For the text-containing cell, return its midpoint in [x, y] coordinate format. 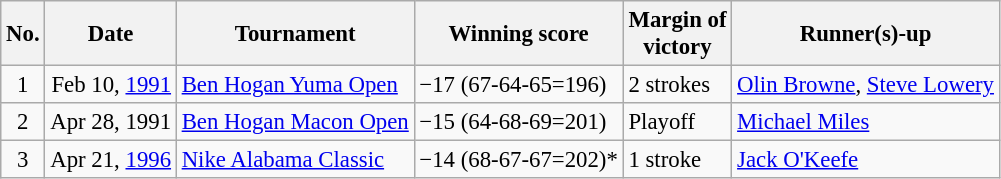
Feb 10, 1991 [110, 85]
Tournament [295, 34]
Jack O'Keefe [866, 160]
1 stroke [678, 160]
−15 (64-68-69=201) [518, 122]
2 strokes [678, 85]
Nike Alabama Classic [295, 160]
3 [23, 160]
Ben Hogan Yuma Open [295, 85]
2 [23, 122]
−14 (68-67-67=202)* [518, 160]
Apr 21, 1996 [110, 160]
Date [110, 34]
Michael Miles [866, 122]
Runner(s)-up [866, 34]
−17 (67-64-65=196) [518, 85]
Winning score [518, 34]
1 [23, 85]
Olin Browne, Steve Lowery [866, 85]
Ben Hogan Macon Open [295, 122]
Playoff [678, 122]
Margin ofvictory [678, 34]
No. [23, 34]
Apr 28, 1991 [110, 122]
